Return [x, y] of the center of cell containing provided text 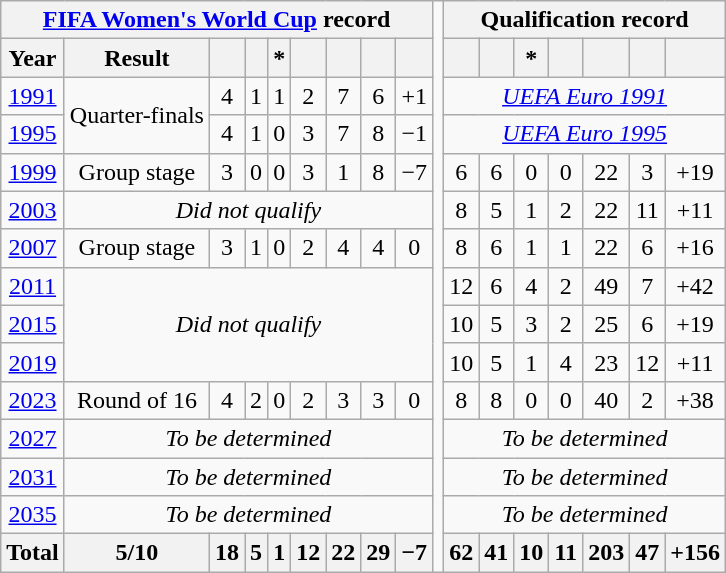
+16 [696, 248]
+156 [696, 553]
49 [606, 286]
2007 [33, 248]
29 [378, 553]
1991 [33, 96]
203 [606, 553]
2023 [33, 400]
25 [606, 324]
62 [462, 553]
+38 [696, 400]
2027 [33, 438]
40 [606, 400]
1999 [33, 172]
2015 [33, 324]
2035 [33, 515]
5/10 [136, 553]
41 [496, 553]
2003 [33, 210]
2011 [33, 286]
23 [606, 362]
UEFA Euro 1991 [585, 96]
Round of 16 [136, 400]
18 [226, 553]
UEFA Euro 1995 [585, 134]
FIFA Women's World Cup record [217, 20]
Qualification record [585, 20]
2031 [33, 477]
−1 [414, 134]
Total [33, 553]
+42 [696, 286]
Quarter-finals [136, 115]
2019 [33, 362]
Year [33, 58]
1995 [33, 134]
+1 [414, 96]
47 [648, 553]
Result [136, 58]
